Output the [x, y] coordinate of the center of the cell containing the given text.  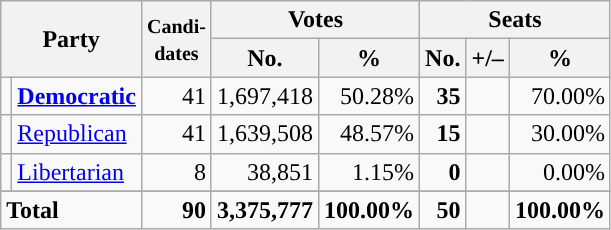
Democratic [77, 96]
48.57% [368, 134]
35 [443, 96]
50.28% [368, 96]
Seats [516, 20]
0 [443, 172]
8 [176, 172]
Libertarian [77, 172]
90 [176, 210]
Total [72, 210]
Votes [315, 20]
Candi-dates [176, 39]
15 [443, 134]
3,375,777 [264, 210]
0.00% [560, 172]
50 [443, 210]
Party [72, 39]
1.15% [368, 172]
Republican [77, 134]
1,697,418 [264, 96]
38,851 [264, 172]
+/– [488, 58]
30.00% [560, 134]
1,639,508 [264, 134]
70.00% [560, 96]
